Pinpoint the cell where the given text exists, returning its [x, y] midpoint coordinate. 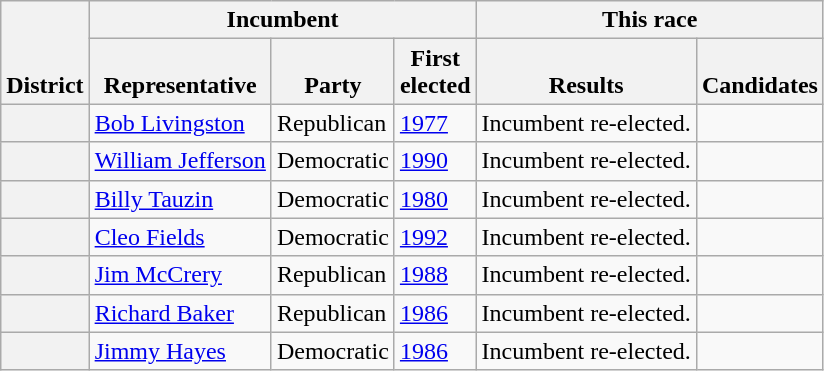
Incumbent [282, 20]
Bob Livingston [180, 123]
Results [586, 72]
William Jefferson [180, 161]
1990 [435, 161]
Party [332, 72]
1977 [435, 123]
Jim McCrery [180, 275]
Jimmy Hayes [180, 351]
1992 [435, 237]
Firstelected [435, 72]
Representative [180, 72]
1988 [435, 275]
Candidates [760, 72]
1980 [435, 199]
Richard Baker [180, 313]
Billy Tauzin [180, 199]
This race [650, 20]
Cleo Fields [180, 237]
District [45, 52]
